Pinpoint the cell where the given text exists, returning its (X, Y) midpoint coordinate. 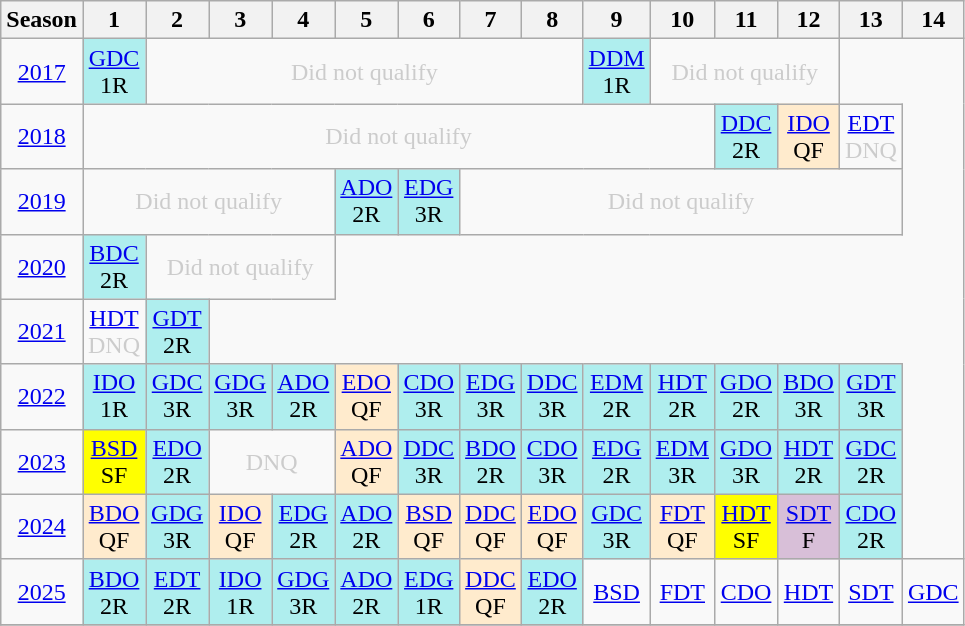
HDT (809, 592)
2 (178, 20)
BSDQF (429, 526)
FDTQF (682, 526)
BDO3R (809, 396)
2018 (42, 136)
GDT2R (178, 332)
7 (491, 20)
GDO3R (746, 462)
2021 (42, 332)
14 (933, 20)
EDG1R (429, 592)
2019 (42, 202)
DDC2R (746, 136)
GDT3R (870, 396)
Season (42, 20)
6 (429, 20)
10 (682, 20)
8 (552, 20)
BDC2R (114, 266)
SDTF (809, 526)
GDO2R (746, 396)
HDTDNQ (114, 332)
GDC1R (114, 72)
EDM2R (616, 396)
2023 (42, 462)
GDC2R (870, 462)
11 (746, 20)
2022 (42, 396)
BSD (616, 592)
1 (114, 20)
12 (809, 20)
SDT (870, 592)
DNQ (272, 462)
BSDSF (114, 462)
BDOQF (114, 526)
CDO (746, 592)
5 (366, 20)
GDC (933, 592)
2020 (42, 266)
2024 (42, 526)
EDM3R (682, 462)
HDTSF (746, 526)
ADOQF (366, 462)
4 (304, 20)
EDT2R (178, 592)
EDTDNQ (870, 136)
2025 (42, 592)
3 (240, 20)
FDT (682, 592)
9 (616, 20)
2017 (42, 72)
CDO2R (870, 526)
DDM1R (616, 72)
13 (870, 20)
